Output the [x, y] coordinate of the center of the cell containing the given text.  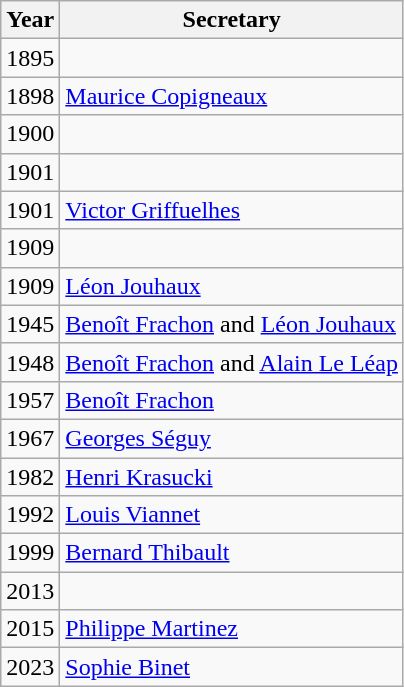
Sophie Binet [232, 667]
2013 [30, 591]
Philippe Martinez [232, 629]
Secretary [232, 20]
Benoît Frachon [232, 400]
Georges Séguy [232, 438]
1999 [30, 553]
Léon Jouhaux [232, 286]
1957 [30, 400]
1898 [30, 96]
1982 [30, 477]
Benoît Frachon and Léon Jouhaux [232, 324]
2015 [30, 629]
Maurice Copigneaux [232, 96]
Benoît Frachon and Alain Le Léap [232, 362]
1948 [30, 362]
Victor Griffuelhes [232, 210]
Henri Krasucki [232, 477]
Year [30, 20]
1900 [30, 134]
1992 [30, 515]
Bernard Thibault [232, 553]
1895 [30, 58]
1967 [30, 438]
1945 [30, 324]
Louis Viannet [232, 515]
2023 [30, 667]
